Find where the given text appears and provide that cell's center as [X, Y] coordinate. 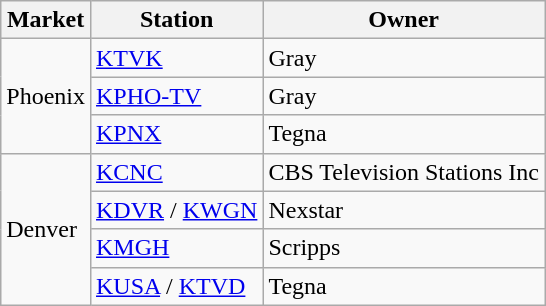
CBS Television Stations Inc [404, 172]
KDVR / KWGN [176, 210]
KCNC [176, 172]
KTVK [176, 58]
Owner [404, 20]
KMGH [176, 248]
KPNX [176, 134]
Market [46, 20]
Nexstar [404, 210]
KPHO-TV [176, 96]
Denver [46, 229]
Scripps [404, 248]
KUSA / KTVD [176, 286]
Phoenix [46, 96]
Station [176, 20]
